Determine the [X, Y] coordinate at the center of the cell enclosing the given text.  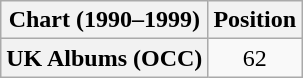
Chart (1990–1999) [104, 20]
UK Albums (OCC) [104, 58]
Position [255, 20]
62 [255, 58]
